Detect which cell encompasses the target text, then output its (x, y) center coordinate. 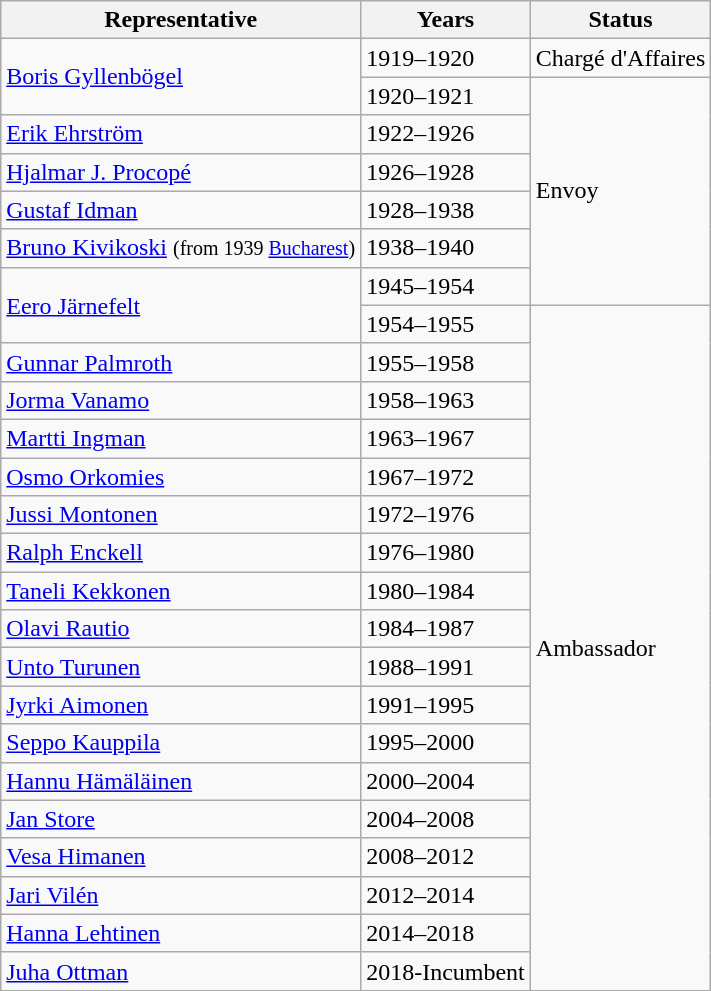
1938–1940 (446, 248)
Chargé d'Affaires (620, 58)
Olavi Rautio (181, 629)
Jussi Montonen (181, 515)
1963–1967 (446, 438)
1920–1921 (446, 96)
Taneli Kekkonen (181, 591)
Representative (181, 20)
Eero Järnefelt (181, 305)
Juha Ottman (181, 971)
1967–1972 (446, 477)
Osmo Orkomies (181, 477)
1976–1980 (446, 553)
1922–1926 (446, 134)
Ralph Enckell (181, 553)
2018-Incumbent (446, 971)
1958–1963 (446, 400)
2008–2012 (446, 857)
Seppo Kauppila (181, 743)
1991–1995 (446, 705)
1954–1955 (446, 324)
1926–1928 (446, 172)
1955–1958 (446, 362)
Hannu Hämäläinen (181, 781)
2004–2008 (446, 819)
1988–1991 (446, 667)
Erik Ehrström (181, 134)
1919–1920 (446, 58)
1945–1954 (446, 286)
1980–1984 (446, 591)
Hanna Lehtinen (181, 933)
Ambassador (620, 648)
Jorma Vanamo (181, 400)
2014–2018 (446, 933)
Status (620, 20)
Jyrki Aimonen (181, 705)
Years (446, 20)
1984–1987 (446, 629)
Jari Vilén (181, 895)
1995–2000 (446, 743)
2000–2004 (446, 781)
Hjalmar J. Procopé (181, 172)
Gustaf Idman (181, 210)
Martti Ingman (181, 438)
1972–1976 (446, 515)
Boris Gyllenbögel (181, 77)
1928–1938 (446, 210)
Bruno Kivikoski (from 1939 Bucharest) (181, 248)
Vesa Himanen (181, 857)
Gunnar Palmroth (181, 362)
Envoy (620, 191)
Jan Store (181, 819)
Unto Turunen (181, 667)
2012–2014 (446, 895)
